Find where the given text appears and provide that cell's center as (x, y) coordinate. 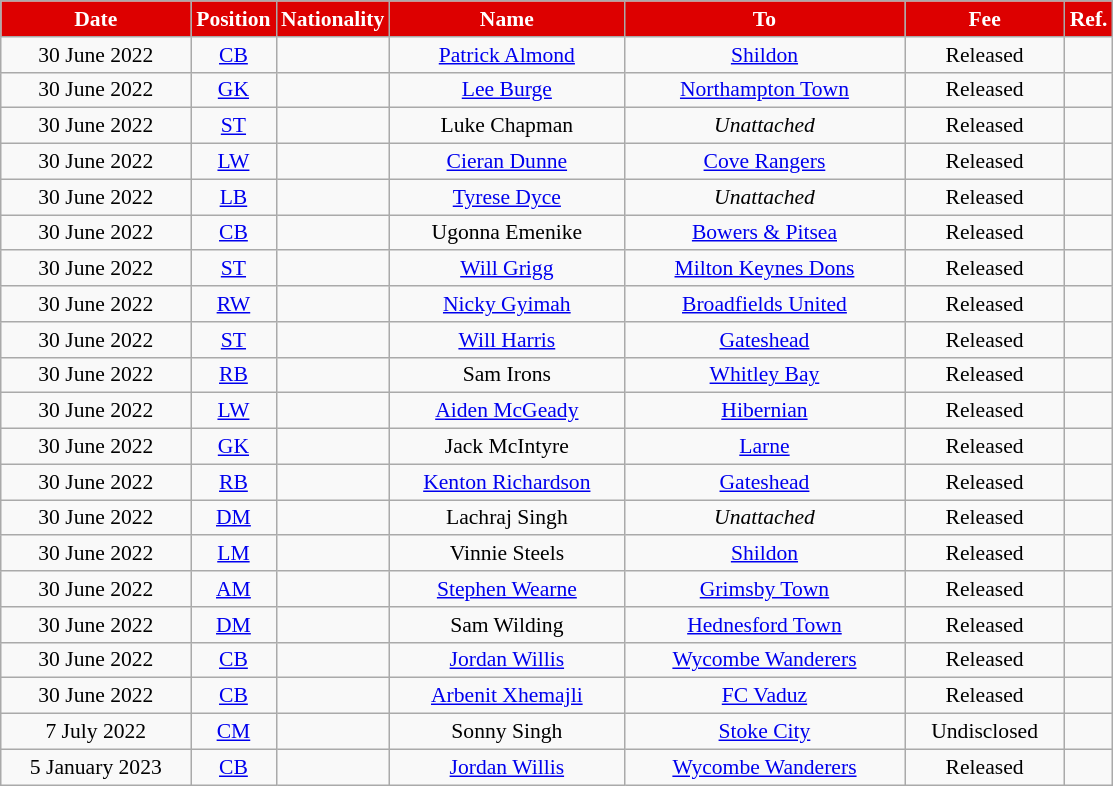
Will Grigg (506, 269)
Sam Irons (506, 375)
AM (234, 589)
LB (234, 197)
Sonny Singh (506, 732)
Cove Rangers (764, 162)
5 January 2023 (96, 767)
Ugonna Emenike (506, 233)
Larne (764, 447)
CM (234, 732)
Luke Chapman (506, 126)
Date (96, 19)
Kenton Richardson (506, 482)
Patrick Almond (506, 55)
Tyrese Dyce (506, 197)
Arbenit Xhemajli (506, 696)
Hednesford Town (764, 625)
Nationality (332, 19)
Ref. (1089, 19)
Bowers & Pitsea (764, 233)
Vinnie Steels (506, 554)
To (764, 19)
FC Vaduz (764, 696)
Stoke City (764, 732)
Stephen Wearne (506, 589)
Will Harris (506, 340)
Jack McIntyre (506, 447)
Lee Burge (506, 90)
Broadfields United (764, 304)
Undisclosed (985, 732)
7 July 2022 (96, 732)
Aiden McGeady (506, 411)
Name (506, 19)
LM (234, 554)
Fee (985, 19)
Whitley Bay (764, 375)
Position (234, 19)
Northampton Town (764, 90)
Sam Wilding (506, 625)
Grimsby Town (764, 589)
Hibernian (764, 411)
Milton Keynes Dons (764, 269)
Nicky Gyimah (506, 304)
Lachraj Singh (506, 518)
Cieran Dunne (506, 162)
RW (234, 304)
